Identify which cell holds the provided text, then report its (x, y) central coordinate. 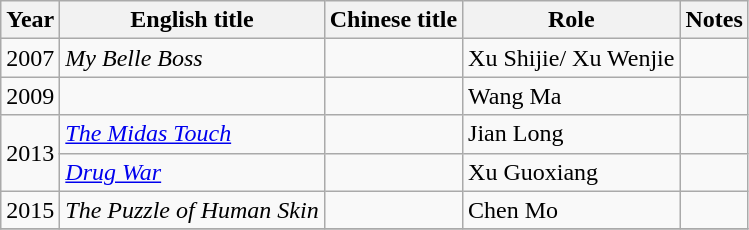
Chinese title (393, 20)
Xu Guoxiang (572, 172)
The Midas Touch (192, 134)
Notes (714, 20)
Chen Mo (572, 210)
2009 (30, 96)
2013 (30, 153)
The Puzzle of Human Skin (192, 210)
Role (572, 20)
Xu Shijie/ Xu Wenjie (572, 58)
2015 (30, 210)
English title (192, 20)
Wang Ma (572, 96)
2007 (30, 58)
Drug War (192, 172)
Year (30, 20)
Jian Long (572, 134)
My Belle Boss (192, 58)
